Pinpoint the cell where the given text exists, returning its [x, y] midpoint coordinate. 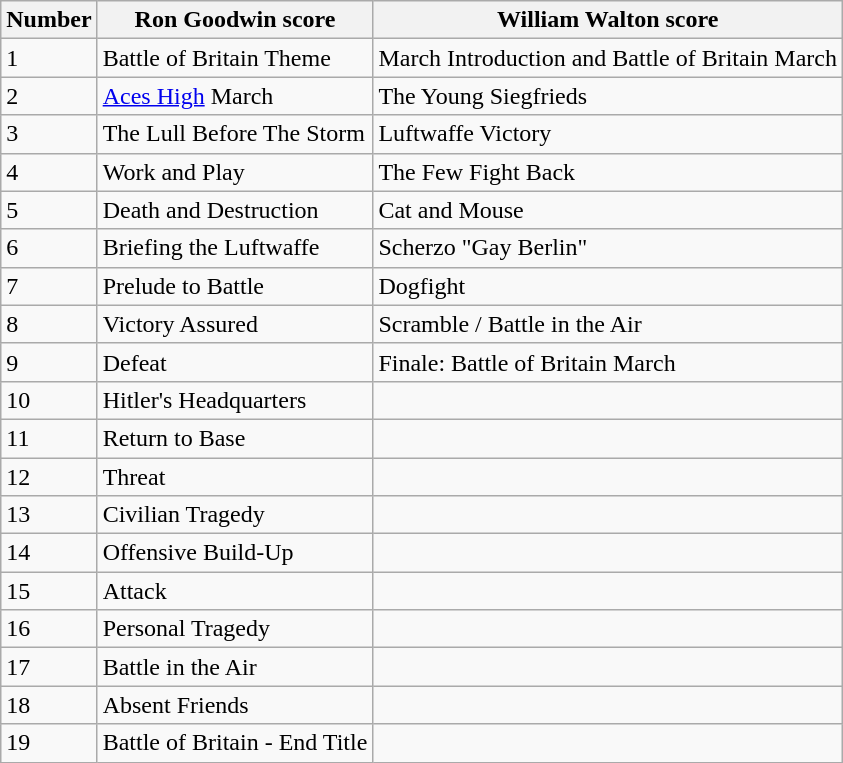
Hitler's Headquarters [235, 400]
15 [49, 591]
The Young Siegfrieds [608, 96]
2 [49, 96]
Threat [235, 477]
Personal Tragedy [235, 629]
Battle of Britain - End Title [235, 743]
Dogfight [608, 286]
Civilian Tragedy [235, 515]
11 [49, 438]
6 [49, 248]
Cat and Mouse [608, 210]
5 [49, 210]
Scherzo "Gay Berlin" [608, 248]
10 [49, 400]
17 [49, 667]
Absent Friends [235, 705]
Prelude to Battle [235, 286]
Return to Base [235, 438]
Scramble / Battle in the Air [608, 324]
The Few Fight Back [608, 172]
7 [49, 286]
1 [49, 58]
Death and Destruction [235, 210]
12 [49, 477]
William Walton score [608, 20]
Attack [235, 591]
March Introduction and Battle of Britain March [608, 58]
4 [49, 172]
Briefing the Luftwaffe [235, 248]
Victory Assured [235, 324]
9 [49, 362]
14 [49, 553]
Finale: Battle of Britain March [608, 362]
Ron Goodwin score [235, 20]
19 [49, 743]
3 [49, 134]
Defeat [235, 362]
Work and Play [235, 172]
13 [49, 515]
Battle in the Air [235, 667]
The Lull Before The Storm [235, 134]
8 [49, 324]
Aces High March [235, 96]
Number [49, 20]
Luftwaffe Victory [608, 134]
18 [49, 705]
Offensive Build-Up [235, 553]
Battle of Britain Theme [235, 58]
16 [49, 629]
